For the text-containing cell, return its midpoint in [x, y] coordinate format. 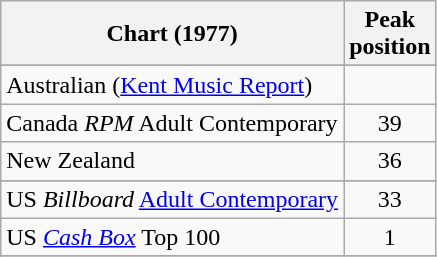
Peakposition [390, 34]
39 [390, 123]
Australian (Kent Music Report) [172, 85]
US Cash Box Top 100 [172, 237]
Chart (1977) [172, 34]
New Zealand [172, 161]
US Billboard Adult Contemporary [172, 199]
1 [390, 237]
36 [390, 161]
33 [390, 199]
Canada RPM Adult Contemporary [172, 123]
